Determine the [X, Y] coordinate at the center of the cell enclosing the given text.  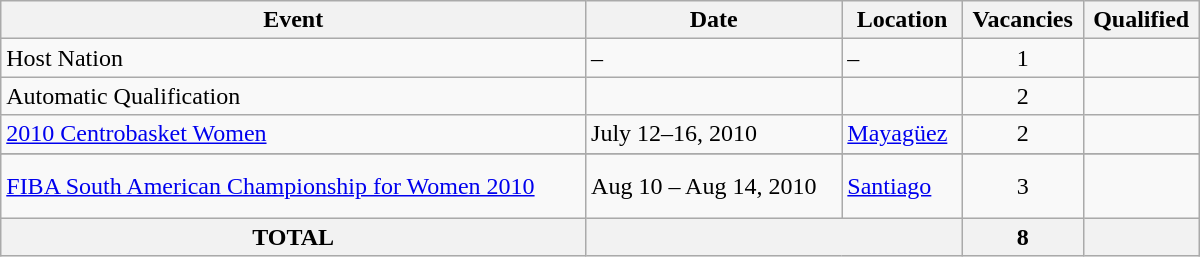
8 [1022, 237]
Vacancies [1022, 20]
Mayagüez [902, 134]
Automatic Qualification [294, 96]
Aug 10 – Aug 14, 2010 [714, 186]
Host Nation [294, 58]
3 [1022, 186]
FIBA South American Championship for Women 2010 [294, 186]
2010 Centrobasket Women [294, 134]
1 [1022, 58]
Qualified [1141, 20]
Event [294, 20]
July 12–16, 2010 [714, 134]
Location [902, 20]
Date [714, 20]
Santiago [902, 186]
TOTAL [294, 237]
